Provide the (x, y) coordinate of the cell's center where the given text is located.  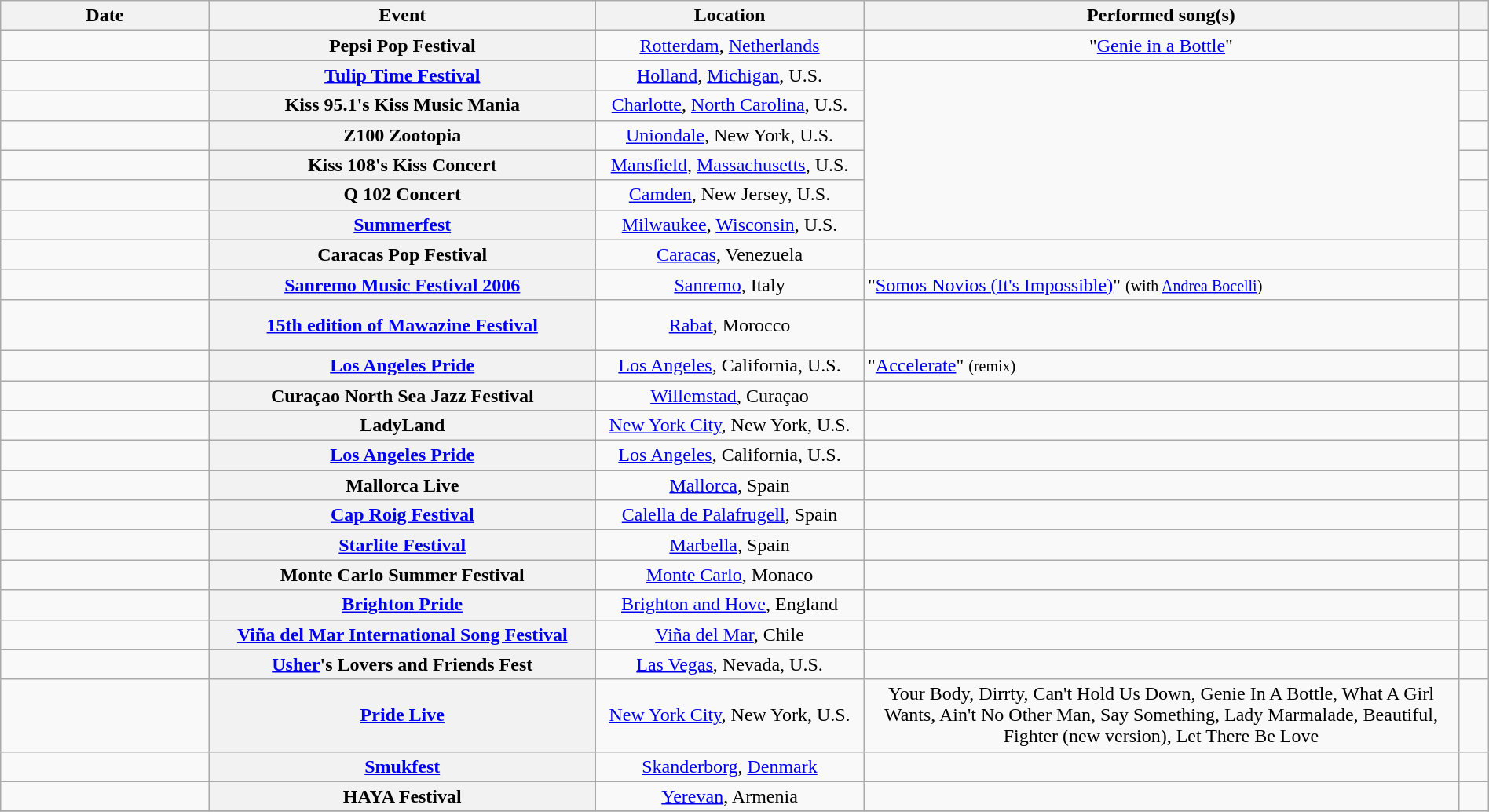
Q 102 Concert (402, 195)
Starlite Festival (402, 545)
Summerfest (402, 225)
Kiss 95.1's Kiss Music Mania (402, 105)
LadyLand (402, 426)
Mallorca, Spain (730, 485)
Date (105, 16)
Charlotte, North Carolina, U.S. (730, 105)
Rabat, Morocco (730, 325)
Location (730, 16)
"Somos Novios (It's Impossible)" (with Andrea Bocelli) (1162, 284)
Usher's Lovers and Friends Fest (402, 664)
"Accelerate" (remix) (1162, 365)
Camden, New Jersey, U.S. (730, 195)
Curaçao North Sea Jazz Festival (402, 395)
Brighton Pride (402, 605)
"Genie in a Bottle" (1162, 46)
Willemstad, Curaçao (730, 395)
Performed song(s) (1162, 16)
Viña del Mar International Song Festival (402, 635)
Sanremo, Italy (730, 284)
Tulip Time Festival (402, 75)
Mansfield, Massachusetts, U.S. (730, 165)
Rotterdam, Netherlands (730, 46)
Cap Roig Festival (402, 515)
Event (402, 16)
Las Vegas, Nevada, U.S. (730, 664)
Brighton and Hove, England (730, 605)
Viña del Mar, Chile (730, 635)
Skanderborg, Denmark (730, 766)
Caracas, Venezuela (730, 254)
Holland, Michigan, U.S. (730, 75)
Sanremo Music Festival 2006 (402, 284)
Pepsi Pop Festival (402, 46)
Milwaukee, Wisconsin, U.S. (730, 225)
Monte Carlo Summer Festival (402, 575)
15th edition of Mawazine Festival (402, 325)
Z100 Zootopia (402, 135)
Kiss 108's Kiss Concert (402, 165)
Marbella, Spain (730, 545)
Smukfest (402, 766)
Pride Live (402, 715)
Monte Carlo, Monaco (730, 575)
Caracas Pop Festival (402, 254)
Yerevan, Armenia (730, 796)
Uniondale, New York, U.S. (730, 135)
HAYA Festival (402, 796)
Mallorca Live (402, 485)
Calella de Palafrugell, Spain (730, 515)
